Detect which cell encompasses the target text, then output its (x, y) center coordinate. 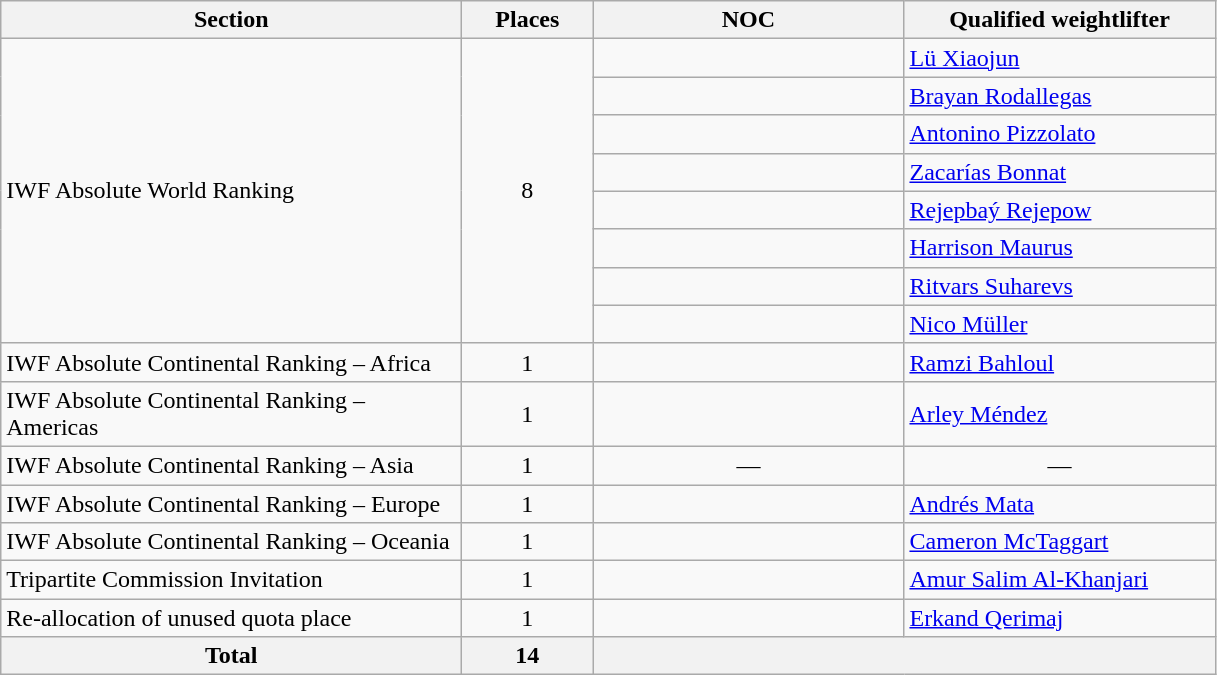
IWF Absolute Continental Ranking – Americas (232, 414)
Section (232, 20)
Total (232, 656)
8 (528, 191)
Amur Salim Al-Khanjari (1060, 580)
Ritvars Suharevs (1060, 286)
Nico Müller (1060, 324)
Arley Méndez (1060, 414)
IWF Absolute World Ranking (232, 191)
Harrison Maurus (1060, 248)
Qualified weightlifter (1060, 20)
IWF Absolute Continental Ranking – Europe (232, 503)
14 (528, 656)
Tripartite Commission Invitation (232, 580)
Re-allocation of unused quota place (232, 618)
Ramzi Bahloul (1060, 362)
Rejepbaý Rejepow (1060, 210)
Antonino Pizzolato (1060, 134)
Erkand Qerimaj (1060, 618)
Andrés Mata (1060, 503)
IWF Absolute Continental Ranking – Asia (232, 465)
Lü Xiaojun (1060, 58)
IWF Absolute Continental Ranking – Oceania (232, 542)
Brayan Rodallegas (1060, 96)
Cameron McTaggart (1060, 542)
NOC (748, 20)
Zacarías Bonnat (1060, 172)
Places (528, 20)
IWF Absolute Continental Ranking – Africa (232, 362)
